Detect which cell encompasses the target text, then output its [x, y] center coordinate. 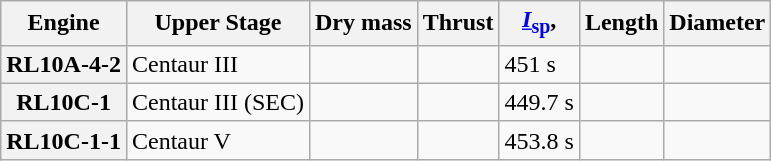
RL10C-1-1 [64, 140]
Diameter [718, 23]
Centaur III (SEC) [218, 102]
RL10A-4-2 [64, 64]
Dry mass [363, 23]
Centaur III [218, 64]
Length [621, 23]
Thrust [458, 23]
Isp, [539, 23]
Upper Stage [218, 23]
RL10C-1 [64, 102]
449.7 s [539, 102]
Centaur V [218, 140]
453.8 s [539, 140]
451 s [539, 64]
Engine [64, 23]
